Extract the (X, Y) coordinate from the center of the cell holding the provided text.  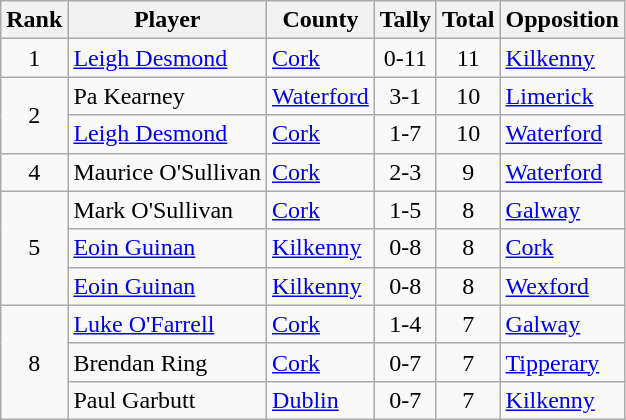
Opposition (562, 20)
Paul Garbutt (168, 400)
Dublin (321, 400)
3-1 (405, 96)
0-11 (405, 58)
Brendan Ring (168, 362)
1-5 (405, 210)
Tipperary (562, 362)
2-3 (405, 172)
Rank (34, 20)
2 (34, 115)
Tally (405, 20)
Luke O'Farrell (168, 324)
1 (34, 58)
5 (34, 248)
9 (468, 172)
1-7 (405, 134)
Wexford (562, 286)
Mark O'Sullivan (168, 210)
County (321, 20)
Limerick (562, 96)
Pa Kearney (168, 96)
1-4 (405, 324)
11 (468, 58)
Player (168, 20)
Total (468, 20)
Maurice O'Sullivan (168, 172)
4 (34, 172)
